Find where the given text appears and provide that cell's center as (x, y) coordinate. 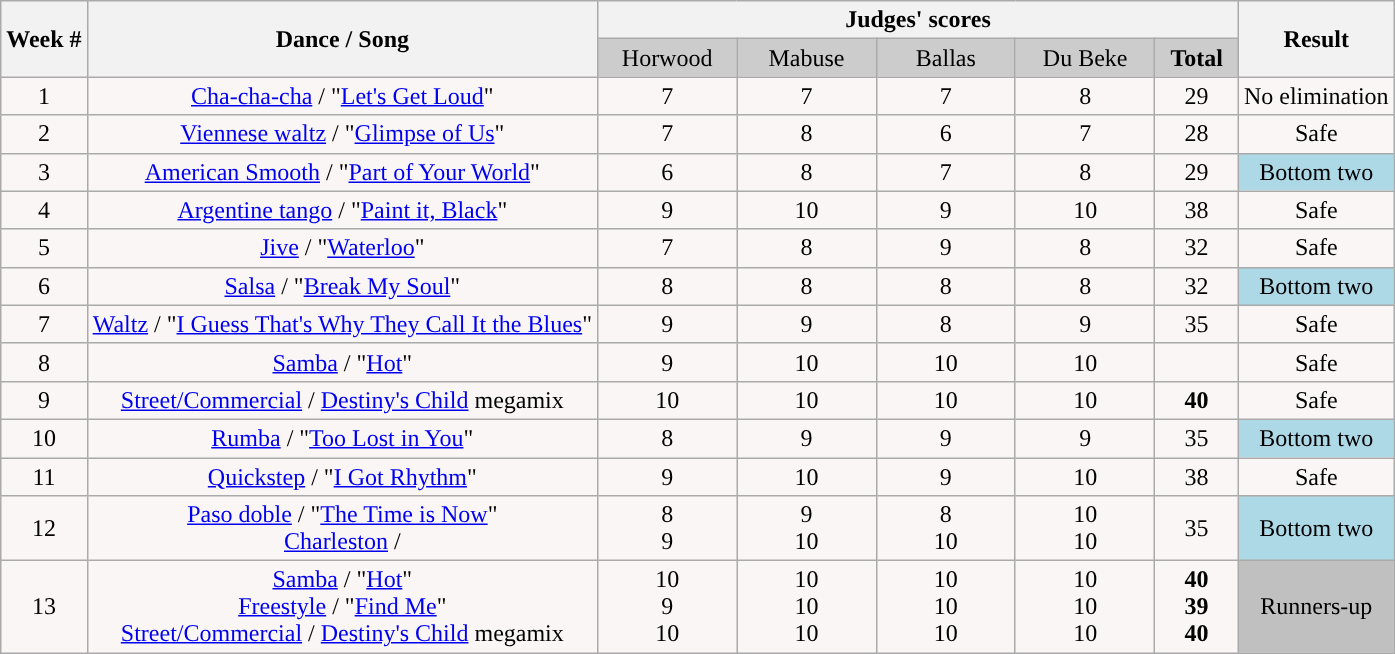
10910 (666, 607)
Jive / "Waterloo" (342, 248)
Runners-up (1316, 607)
89 (666, 528)
403940 (1197, 607)
13 (44, 607)
Samba / "Hot" (342, 362)
Quickstep / "I Got Rhythm" (342, 477)
40 (1197, 400)
810 (946, 528)
Dance / Song (342, 39)
5 (44, 248)
Total (1197, 58)
3 (44, 172)
12 (44, 528)
28 (1197, 134)
Mabuse (806, 58)
Result (1316, 39)
Rumba / "Too Lost in You" (342, 438)
Paso doble / "The Time is Now"Charleston / (342, 528)
Samba / "Hot"Freestyle / "Find Me"Street/Commercial / Destiny's Child megamix (342, 607)
Horwood (666, 58)
Salsa / "Break My Soul" (342, 286)
American Smooth / "Part of Your World" (342, 172)
Cha-cha-cha / "Let's Get Loud" (342, 96)
Du Beke (1084, 58)
No elimination (1316, 96)
Ballas (946, 58)
Waltz / "I Guess That's Why They Call It the Blues" (342, 324)
11 (44, 477)
Week # (44, 39)
1 (44, 96)
4 (44, 210)
Judges' scores (918, 20)
1010 (1084, 528)
Viennese waltz / "Glimpse of Us" (342, 134)
Street/Commercial / Destiny's Child megamix (342, 400)
910 (806, 528)
2 (44, 134)
Argentine tango / "Paint it, Black" (342, 210)
